Provide the (x, y) coordinate of the cell's center where the given text is located.  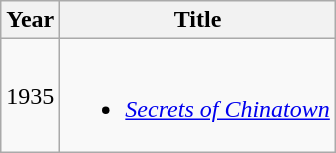
Year (30, 20)
Title (198, 20)
Secrets of Chinatown (198, 96)
1935 (30, 96)
